Detect which cell encompasses the target text, then output its (X, Y) center coordinate. 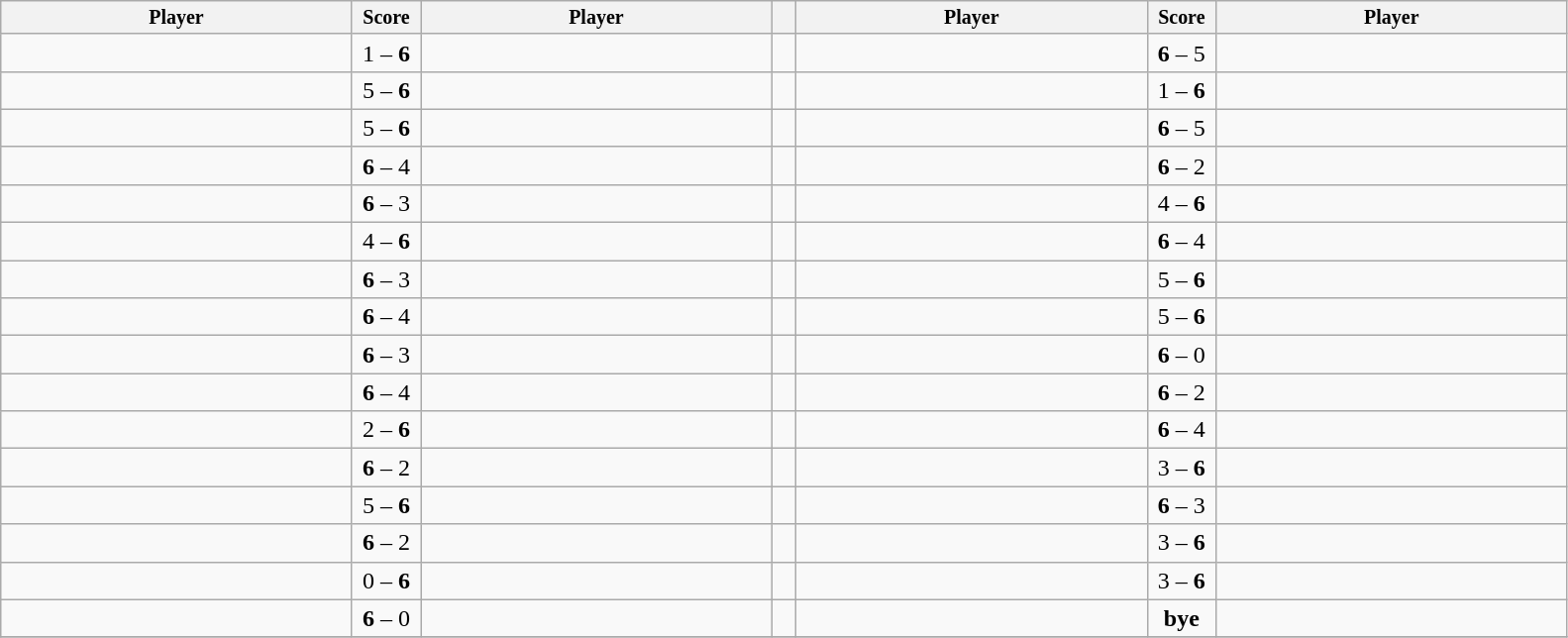
bye (1181, 618)
2 – 6 (386, 430)
0 – 6 (386, 581)
